Detect which cell encompasses the target text, then output its (X, Y) center coordinate. 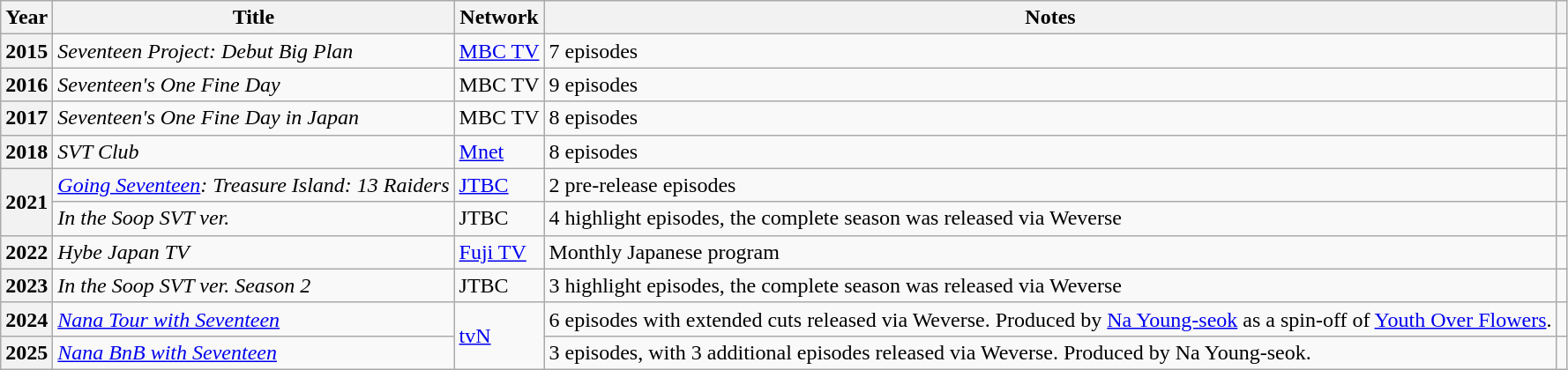
In the Soop SVT ver. (254, 218)
6 episodes with extended cuts released via Weverse. Produced by Na Young-seok as a spin-off of Youth Over Flowers. (1050, 319)
2018 (26, 152)
9 episodes (1050, 85)
Hybe Japan TV (254, 252)
Network (499, 18)
Going Seventeen: Treasure Island: 13 Raiders (254, 185)
SVT Club (254, 152)
3 episodes, with 3 additional episodes released via Weverse. Produced by Na Young-seok. (1050, 352)
Title (254, 18)
Fuji TV (499, 252)
Notes (1050, 18)
2021 (26, 202)
Year (26, 18)
In the Soop SVT ver. Season 2 (254, 285)
Seventeen Project: Debut Big Plan (254, 51)
Mnet (499, 152)
tvN (499, 336)
Nana Tour with Seventeen (254, 319)
2017 (26, 118)
3 highlight episodes, the complete season was released via Weverse (1050, 285)
Nana BnB with Seventeen (254, 352)
4 highlight episodes, the complete season was released via Weverse (1050, 218)
2015 (26, 51)
2025 (26, 352)
2022 (26, 252)
Monthly Japanese program (1050, 252)
7 episodes (1050, 51)
Seventeen's One Fine Day (254, 85)
2023 (26, 285)
2016 (26, 85)
2024 (26, 319)
Seventeen's One Fine Day in Japan (254, 118)
2 pre-release episodes (1050, 185)
